For the text-containing cell, return its midpoint in [X, Y] coordinate format. 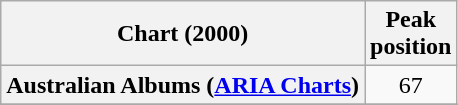
Peakposition [411, 34]
Australian Albums (ARIA Charts) [183, 85]
67 [411, 85]
Chart (2000) [183, 34]
